Return the [X, Y] coordinate for the center point of the cell that contains the specified text.  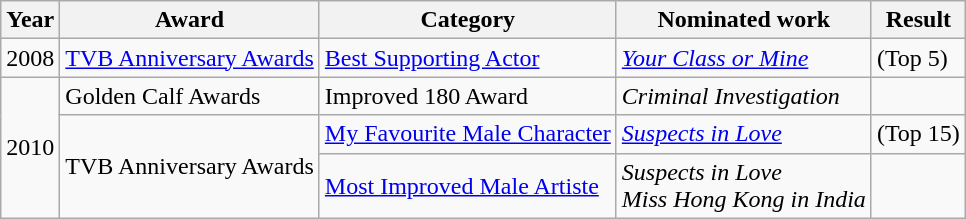
Golden Calf Awards [190, 96]
Award [190, 20]
Best Supporting Actor [468, 58]
Nominated work [744, 20]
Criminal Investigation [744, 96]
My Favourite Male Character [468, 134]
2010 [30, 148]
Your Class or Mine [744, 58]
(Top 15) [918, 134]
Suspects in LoveMiss Hong Kong in India [744, 186]
(Top 5) [918, 58]
Most Improved Male Artiste [468, 186]
Improved 180 Award [468, 96]
Result [918, 20]
2008 [30, 58]
Suspects in Love [744, 134]
Category [468, 20]
Year [30, 20]
